Capture the cell that displays the provided text and extract its (x, y) central coordinate. 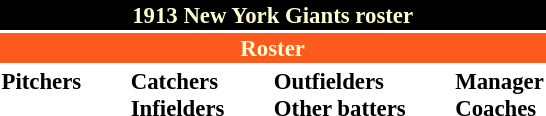
Roster (272, 48)
1913 New York Giants roster (272, 15)
